Identify which cell holds the provided text, then report its (x, y) central coordinate. 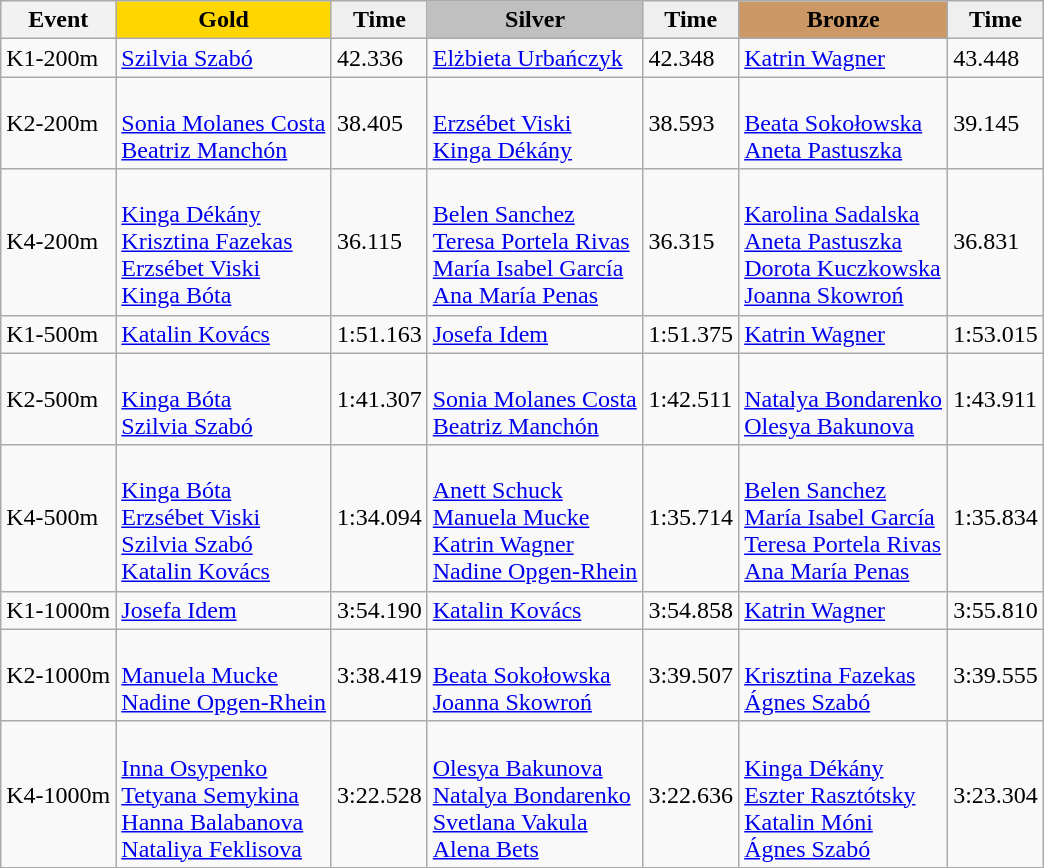
Gold (224, 20)
3:22.528 (379, 794)
Kinga BótaSzilvia Szabó (224, 399)
Kinga BótaErzsébet ViskiSzilvia SzabóKatalin Kovács (224, 518)
Belen SanchezTeresa Portela RivasMaría Isabel GarcíaAna María Penas (535, 242)
3:22.636 (691, 794)
1:53.015 (996, 334)
1:41.307 (379, 399)
38.405 (379, 123)
K2-1000m (58, 675)
1:34.094 (379, 518)
3:38.419 (379, 675)
42.336 (379, 58)
Karolina SadalskaAneta PastuszkaDorota KuczkowskaJoanna Skowroń (844, 242)
Belen SanchezMaría Isabel GarcíaTeresa Portela RivasAna María Penas (844, 518)
3:39.555 (996, 675)
1:35.834 (996, 518)
Inna OsypenkoTetyana SemykinaHanna BalabanovaNataliya Feklisova (224, 794)
Event (58, 20)
1:43.911 (996, 399)
Szilvia Szabó (224, 58)
36.831 (996, 242)
Krisztina FazekasÁgnes Szabó (844, 675)
39.145 (996, 123)
36.315 (691, 242)
42.348 (691, 58)
43.448 (996, 58)
3:39.507 (691, 675)
Kinga DékányKrisztina FazekasErzsébet ViskiKinga Bóta (224, 242)
3:54.858 (691, 610)
3:54.190 (379, 610)
Kinga DékányEszter RasztótskyKatalin MóniÁgnes Szabó (844, 794)
1:35.714 (691, 518)
Manuela MuckeNadine Opgen-Rhein (224, 675)
Bronze (844, 20)
1:51.163 (379, 334)
36.115 (379, 242)
K4-200m (58, 242)
Erzsébet ViskiKinga Dékány (535, 123)
1:42.511 (691, 399)
K1-500m (58, 334)
K4-1000m (58, 794)
K2-500m (58, 399)
Anett SchuckManuela MuckeKatrin WagnerNadine Opgen-Rhein (535, 518)
Beata SokołowskaJoanna Skowroń (535, 675)
K4-500m (58, 518)
Silver (535, 20)
K2-200m (58, 123)
Beata SokołowskaAneta Pastuszka (844, 123)
1:51.375 (691, 334)
K1-200m (58, 58)
3:23.304 (996, 794)
3:55.810 (996, 610)
Elżbieta Urbańczyk (535, 58)
Natalya BondarenkoOlesya Bakunova (844, 399)
K1-1000m (58, 610)
Olesya BakunovaNatalya BondarenkoSvetlana VakulaAlena Bets (535, 794)
38.593 (691, 123)
